Determine the [X, Y] coordinate at the center of the cell enclosing the given text.  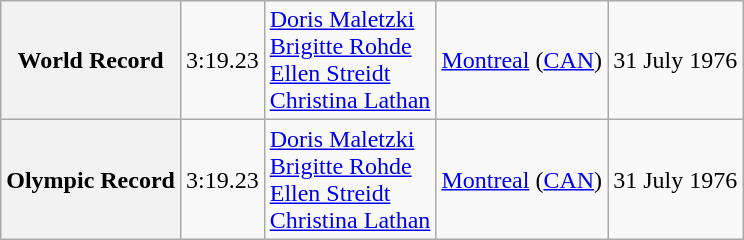
Olympic Record [91, 180]
World Record [91, 60]
